Output the [X, Y] coordinate of the center of the cell containing the given text.  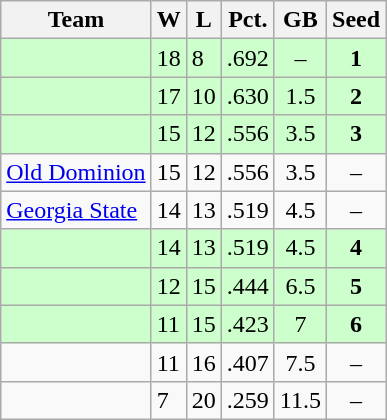
3 [356, 134]
20 [204, 400]
17 [168, 96]
5 [356, 286]
.444 [248, 286]
10 [204, 96]
1 [356, 58]
7.5 [300, 362]
8 [204, 58]
1.5 [300, 96]
6.5 [300, 286]
2 [356, 96]
16 [204, 362]
Pct. [248, 20]
W [168, 20]
.630 [248, 96]
4 [356, 248]
GB [300, 20]
.407 [248, 362]
Seed [356, 20]
.259 [248, 400]
Georgia State [76, 210]
Team [76, 20]
11.5 [300, 400]
Old Dominion [76, 172]
18 [168, 58]
6 [356, 324]
.692 [248, 58]
.423 [248, 324]
L [204, 20]
